Return the [x, y] coordinate for the center point of the cell that contains the specified text.  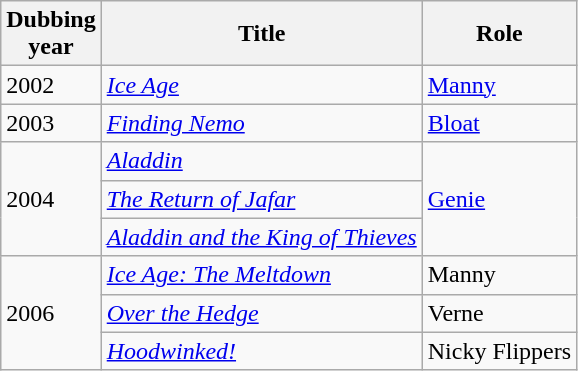
2004 [51, 199]
2006 [51, 313]
Ice Age: The Meltdown [262, 275]
Nicky Flippers [499, 351]
Hoodwinked! [262, 351]
Genie [499, 199]
Aladdin [262, 161]
Title [262, 34]
Verne [499, 313]
Over the Hedge [262, 313]
2003 [51, 123]
Aladdin and the King of Thieves [262, 237]
The Return of Jafar [262, 199]
2002 [51, 85]
Dubbingyear [51, 34]
Bloat [499, 123]
Ice Age [262, 85]
Role [499, 34]
Finding Nemo [262, 123]
